Scan for the cell matching the given text and deliver its (x, y) coordinate at center. 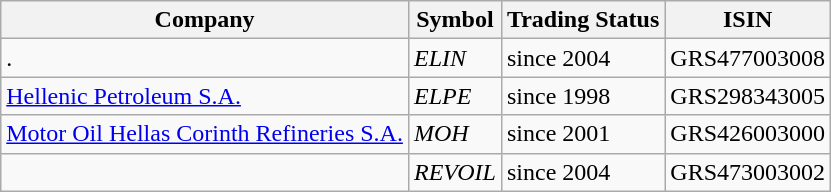
Motor Oil Hellas Corinth Refineries S.A. (205, 134)
since 2001 (582, 134)
. (205, 58)
GRS298343005 (748, 96)
Company (205, 20)
ELIN (454, 58)
REVOIL (454, 172)
MOH (454, 134)
Symbol (454, 20)
GRS473003002 (748, 172)
ELPE (454, 96)
GRS477003008 (748, 58)
Hellenic Petroleum S.A. (205, 96)
ISIN (748, 20)
GRS426003000 (748, 134)
since 1998 (582, 96)
Trading Status (582, 20)
